Find where the given text appears and provide that cell's center as (x, y) coordinate. 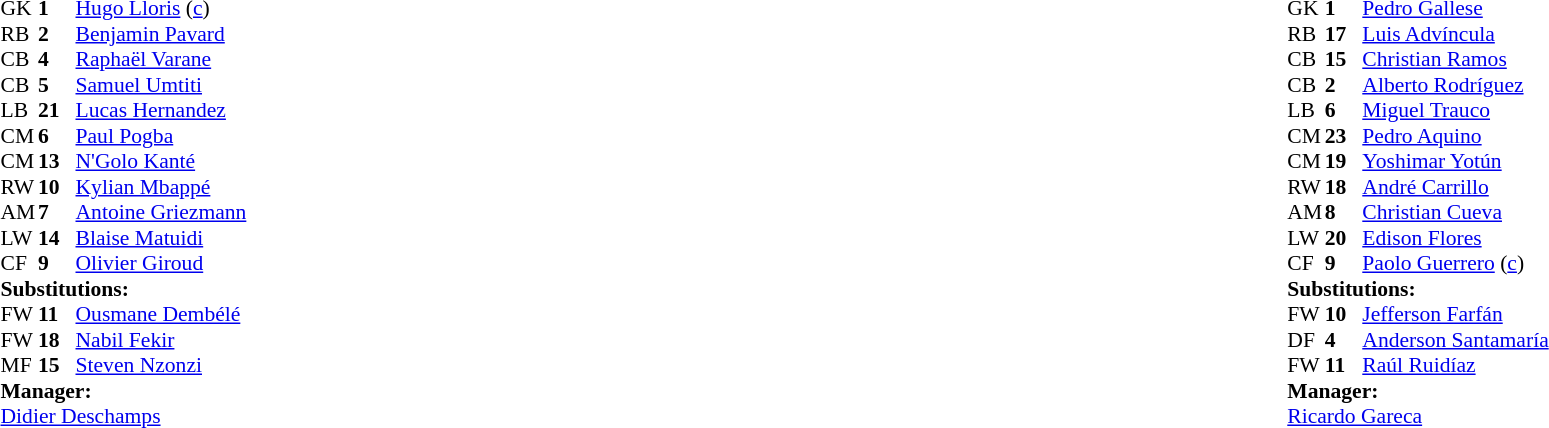
Miguel Trauco (1455, 111)
MF (19, 365)
Luis Advíncula (1455, 34)
8 (1344, 213)
Alberto Rodríguez (1455, 85)
Paul Pogba (162, 136)
André Carrillo (1455, 187)
Benjamin Pavard (162, 34)
Raúl Ruidíaz (1455, 365)
Paolo Guerrero (c) (1455, 263)
Ousmane Dembélé (162, 315)
Edison Flores (1455, 238)
23 (1344, 136)
DF (1306, 340)
5 (57, 85)
Olivier Giroud (162, 263)
N'Golo Kanté (162, 161)
Lucas Hernandez (162, 111)
Raphaël Varane (162, 59)
Steven Nzonzi (162, 365)
Kylian Mbappé (162, 187)
Christian Cueva (1455, 213)
Anderson Santamaría (1455, 340)
7 (57, 213)
14 (57, 238)
Antoine Griezmann (162, 213)
19 (1344, 161)
21 (57, 111)
20 (1344, 238)
17 (1344, 34)
Jefferson Farfán (1455, 315)
Christian Ramos (1455, 59)
Pedro Aquino (1455, 136)
Yoshimar Yotún (1455, 161)
Nabil Fekir (162, 340)
13 (57, 161)
Samuel Umtiti (162, 85)
Blaise Matuidi (162, 238)
